Locate the cell with the specified text and output its [x, y] center coordinate. 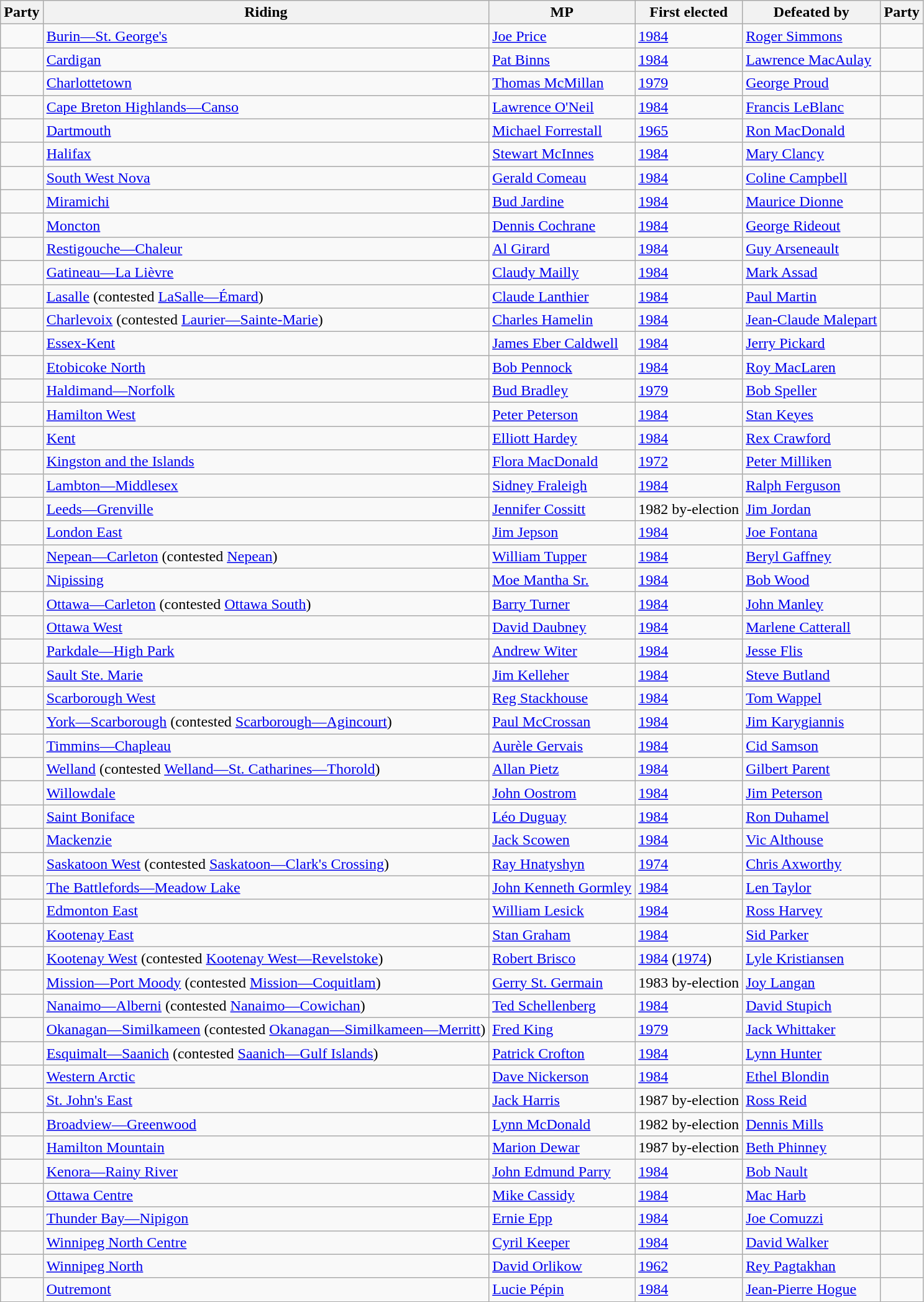
MP [562, 12]
David Orlikow [562, 1266]
Stewart McInnes [562, 154]
Jean-Pierre Hogue [812, 1290]
George Rideout [812, 225]
Claudy Mailly [562, 272]
Gilbert Parent [812, 769]
Moe Mantha Sr. [562, 580]
Ron Duhamel [812, 817]
Ron MacDonald [812, 131]
Bob Speller [812, 391]
Parkdale—High Park [266, 651]
Rex Crawford [812, 438]
Ottawa West [266, 627]
Cyril Keeper [562, 1242]
Jean-Claude Malepart [812, 320]
Len Taylor [812, 887]
Gatineau—La Lièvre [266, 272]
Jack Harris [562, 1101]
Aurèle Gervais [562, 746]
John Manley [812, 603]
1972 [688, 462]
Burin—St. George's [266, 36]
Mission—Port Moody (contested Mission—Coquitlam) [266, 982]
Essex-Kent [266, 344]
Lawrence O'Neil [562, 107]
Sault Ste. Marie [266, 674]
1984 (1974) [688, 958]
Reg Stackhouse [562, 699]
Nepean—Carleton (contested Nepean) [266, 556]
Peter Milliken [812, 462]
Léo Duguay [562, 817]
Sid Parker [812, 935]
Ottawa Centre [266, 1195]
David Walker [812, 1242]
Bud Jardine [562, 201]
Kingston and the Islands [266, 462]
John Oostrom [562, 793]
Ernie Epp [562, 1219]
Kootenay East [266, 935]
Restigouche—Chaleur [266, 249]
Gerald Comeau [562, 178]
Cardigan [266, 60]
Winnipeg North Centre [266, 1242]
Saint Boniface [266, 817]
Jerry Pickard [812, 344]
Lasalle (contested LaSalle—Émard) [266, 296]
First elected [688, 12]
Edmonton East [266, 911]
Bob Wood [812, 580]
George Proud [812, 83]
Etobicoke North [266, 367]
Michael Forrestall [562, 131]
Jack Whittaker [812, 1029]
Scarborough West [266, 699]
Jennifer Cossitt [562, 509]
1962 [688, 1266]
Jim Jepson [562, 533]
Guy Arseneault [812, 249]
Roy MacLaren [812, 367]
Ray Hnatyshyn [562, 864]
Hamilton Mountain [266, 1148]
Ross Reid [812, 1101]
Leeds—Grenville [266, 509]
Stan Graham [562, 935]
Francis LeBlanc [812, 107]
Lynn Hunter [812, 1053]
Claude Lanthier [562, 296]
St. John's East [266, 1101]
Hamilton West [266, 415]
Cape Breton Highlands—Canso [266, 107]
Outremont [266, 1290]
York—Scarborough (contested Scarborough—Agincourt) [266, 722]
Barry Turner [562, 603]
Winnipeg North [266, 1266]
Robert Brisco [562, 958]
David Daubney [562, 627]
Bud Bradley [562, 391]
Moncton [266, 225]
Charlevoix (contested Laurier—Sainte-Marie) [266, 320]
Jim Peterson [812, 793]
Rey Pagtakhan [812, 1266]
Ted Schellenberg [562, 1006]
Western Arctic [266, 1077]
Cid Samson [812, 746]
Dartmouth [266, 131]
Sidney Fraleigh [562, 485]
Broadview—Greenwood [266, 1124]
Vic Althouse [812, 840]
Bob Pennock [562, 367]
Steve Butland [812, 674]
Lambton—Middlesex [266, 485]
Paul Martin [812, 296]
Roger Simmons [812, 36]
William Lesick [562, 911]
Mac Harb [812, 1195]
Peter Peterson [562, 415]
Chris Axworthy [812, 864]
Paul McCrossan [562, 722]
Mark Assad [812, 272]
The Battlefords—Meadow Lake [266, 887]
Riding [266, 12]
Mackenzie [266, 840]
Welland (contested Welland—St. Catharines—Thorold) [266, 769]
Ottawa—Carleton (contested Ottawa South) [266, 603]
Allan Pietz [562, 769]
Jesse Flis [812, 651]
Mike Cassidy [562, 1195]
Jim Kelleher [562, 674]
James Eber Caldwell [562, 344]
Joe Fontana [812, 533]
London East [266, 533]
Lucie Pépin [562, 1290]
William Tupper [562, 556]
Patrick Crofton [562, 1053]
Dennis Mills [812, 1124]
Pat Binns [562, 60]
Mary Clancy [812, 154]
1974 [688, 864]
Nanaimo—Alberni (contested Nanaimo—Cowichan) [266, 1006]
Lynn McDonald [562, 1124]
Halifax [266, 154]
Fred King [562, 1029]
Marion Dewar [562, 1148]
Kent [266, 438]
Stan Keyes [812, 415]
Maurice Dionne [812, 201]
Elliott Hardey [562, 438]
Al Girard [562, 249]
Coline Campbell [812, 178]
Marlene Catterall [812, 627]
Lyle Kristiansen [812, 958]
Nipissing [266, 580]
Kenora—Rainy River [266, 1171]
Ross Harvey [812, 911]
Joe Comuzzi [812, 1219]
Jim Karygiannis [812, 722]
Thomas McMillan [562, 83]
Esquimalt—Saanich (contested Saanich—Gulf Islands) [266, 1053]
Beryl Gaffney [812, 556]
Gerry St. Germain [562, 982]
Okanagan—Similkameen (contested Okanagan—Similkameen—Merritt) [266, 1029]
Saskatoon West (contested Saskatoon—Clark's Crossing) [266, 864]
Haldimand—Norfolk [266, 391]
South West Nova [266, 178]
Bob Nault [812, 1171]
Andrew Witer [562, 651]
Jack Scowen [562, 840]
Dave Nickerson [562, 1077]
Joy Langan [812, 982]
David Stupich [812, 1006]
Thunder Bay—Nipigon [266, 1219]
Tom Wappel [812, 699]
Defeated by [812, 12]
Beth Phinney [812, 1148]
John Kenneth Gormley [562, 887]
Jim Jordan [812, 509]
Flora MacDonald [562, 462]
1983 by-election [688, 982]
Kootenay West (contested Kootenay West—Revelstoke) [266, 958]
Ralph Ferguson [812, 485]
Timmins—Chapleau [266, 746]
1965 [688, 131]
Charles Hamelin [562, 320]
Charlottetown [266, 83]
Miramichi [266, 201]
Dennis Cochrane [562, 225]
Lawrence MacAulay [812, 60]
Willowdale [266, 793]
Joe Price [562, 36]
John Edmund Parry [562, 1171]
Ethel Blondin [812, 1077]
